Identify which cell holds the provided text, then report its [X, Y] central coordinate. 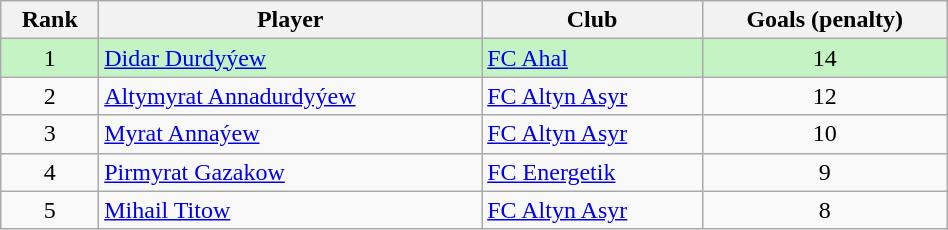
1 [50, 58]
14 [824, 58]
3 [50, 134]
Pirmyrat Gazakow [290, 172]
9 [824, 172]
Myrat Annaýew [290, 134]
4 [50, 172]
Altymyrat Annadurdyýew [290, 96]
Didar Durdyýew [290, 58]
Rank [50, 20]
Goals (penalty) [824, 20]
2 [50, 96]
5 [50, 210]
Player [290, 20]
8 [824, 210]
10 [824, 134]
12 [824, 96]
FC Ahal [592, 58]
Club [592, 20]
FC Energetik [592, 172]
Mihail Titow [290, 210]
